Scan for the cell matching the given text and deliver its (x, y) coordinate at center. 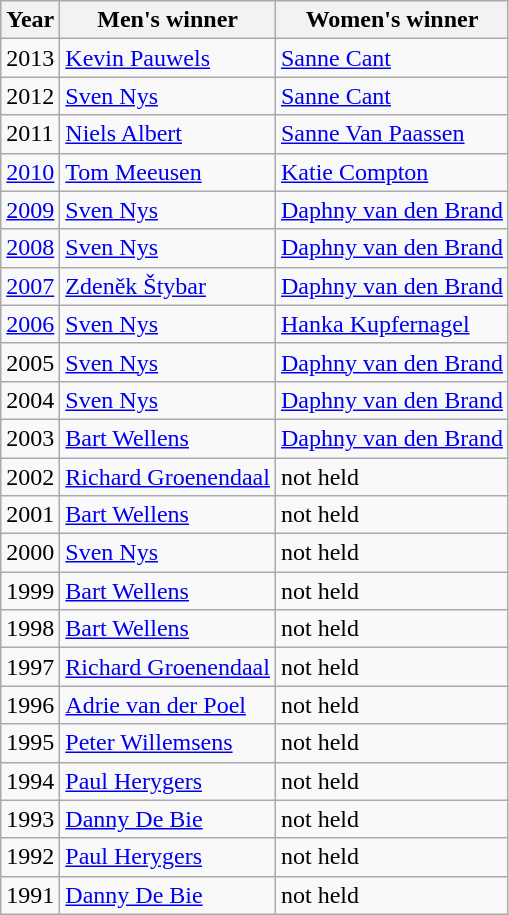
Hanka Kupfernagel (392, 324)
2009 (30, 210)
2001 (30, 515)
1999 (30, 591)
2012 (30, 96)
2006 (30, 324)
Tom Meeusen (168, 172)
1996 (30, 705)
2004 (30, 400)
2007 (30, 286)
1998 (30, 629)
2005 (30, 362)
Year (30, 20)
2010 (30, 172)
Adrie van der Poel (168, 705)
Katie Compton (392, 172)
Zdeněk Štybar (168, 286)
Peter Willemsens (168, 743)
1992 (30, 857)
Men's winner (168, 20)
Women's winner (392, 20)
1993 (30, 819)
2002 (30, 477)
1995 (30, 743)
1991 (30, 895)
Niels Albert (168, 134)
Sanne Van Paassen (392, 134)
2003 (30, 438)
2008 (30, 248)
Kevin Pauwels (168, 58)
2013 (30, 58)
2011 (30, 134)
1994 (30, 781)
2000 (30, 553)
1997 (30, 667)
